Locate the cell with the specified text and output its [x, y] center coordinate. 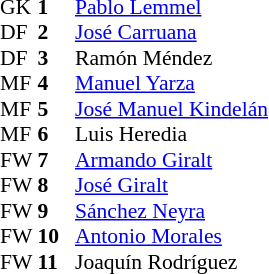
3 [56, 58]
2 [56, 33]
10 [56, 237]
8 [56, 185]
Antonio Morales [172, 237]
Sánchez Neyra [172, 211]
Luis Heredia [172, 135]
4 [56, 83]
7 [56, 160]
5 [56, 109]
6 [56, 135]
Armando Giralt [172, 160]
Manuel Yarza [172, 83]
José Carruana [172, 33]
José Giralt [172, 185]
José Manuel Kindelán [172, 109]
9 [56, 211]
Ramón Méndez [172, 58]
